For the text-containing cell, return its midpoint in (X, Y) coordinate format. 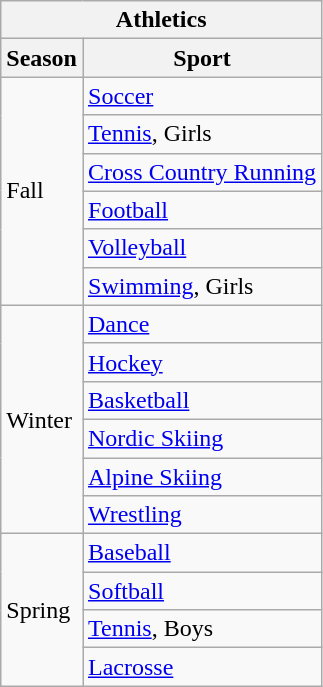
Cross Country Running (202, 172)
Winter (42, 419)
Soccer (202, 96)
Spring (42, 610)
Season (42, 58)
Volleyball (202, 248)
Nordic Skiing (202, 438)
Alpine Skiing (202, 477)
Tennis, Boys (202, 629)
Dance (202, 324)
Lacrosse (202, 667)
Hockey (202, 362)
Fall (42, 191)
Sport (202, 58)
Football (202, 210)
Baseball (202, 553)
Tennis, Girls (202, 134)
Softball (202, 591)
Athletics (162, 20)
Wrestling (202, 515)
Swimming, Girls (202, 286)
Basketball (202, 400)
